Output the (X, Y) coordinate of the center of the cell containing the given text.  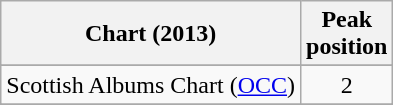
Chart (2013) (151, 34)
Scottish Albums Chart (OCC) (151, 85)
Peakposition (347, 34)
2 (347, 85)
